Identify which cell holds the provided text, then report its [x, y] central coordinate. 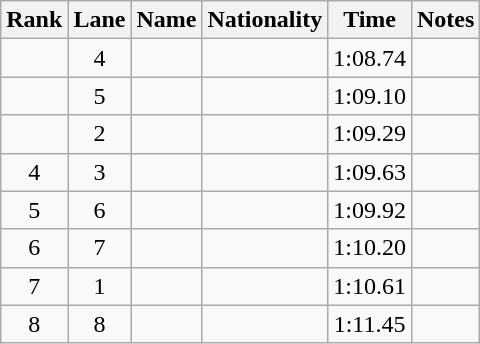
3 [100, 172]
Rank [34, 20]
1:10.20 [370, 248]
1:09.63 [370, 172]
1:09.10 [370, 96]
2 [100, 134]
1 [100, 286]
1:08.74 [370, 58]
1:10.61 [370, 286]
Nationality [265, 20]
Time [370, 20]
Name [166, 20]
Lane [100, 20]
1:09.92 [370, 210]
1:09.29 [370, 134]
Notes [445, 20]
1:11.45 [370, 324]
